Detect which cell encompasses the target text, then output its [X, Y] center coordinate. 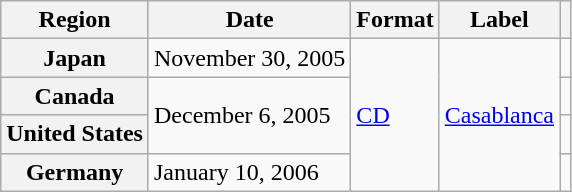
United States [75, 134]
Japan [75, 58]
December 6, 2005 [249, 115]
CD [395, 115]
January 10, 2006 [249, 172]
Date [249, 20]
Casablanca [499, 115]
Format [395, 20]
Canada [75, 96]
Region [75, 20]
Label [499, 20]
November 30, 2005 [249, 58]
Germany [75, 172]
